Find where the given text appears and provide that cell's center as (x, y) coordinate. 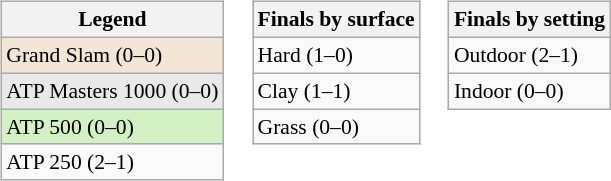
ATP Masters 1000 (0–0) (112, 91)
Outdoor (2–1) (530, 55)
Finals by surface (336, 20)
ATP 250 (2–1) (112, 162)
Legend (112, 20)
Hard (1–0) (336, 55)
Grass (0–0) (336, 127)
Indoor (0–0) (530, 91)
Grand Slam (0–0) (112, 55)
ATP 500 (0–0) (112, 127)
Clay (1–1) (336, 91)
Finals by setting (530, 20)
